Pinpoint the cell where the given text exists, returning its [X, Y] midpoint coordinate. 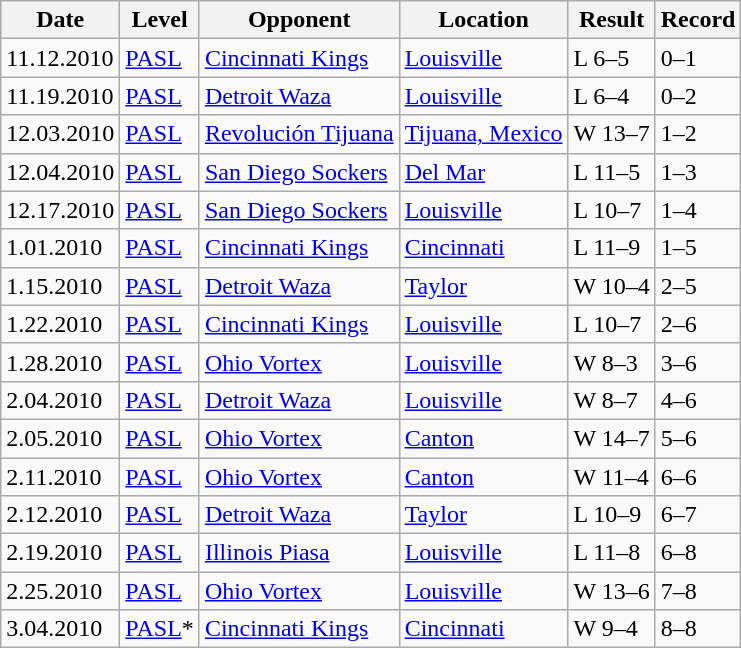
L 10–9 [612, 515]
3–6 [698, 362]
W 14–7 [612, 438]
12.03.2010 [60, 134]
3.04.2010 [60, 629]
W 9–4 [612, 629]
6–7 [698, 515]
1–3 [698, 172]
W 13–6 [612, 591]
7–8 [698, 591]
L 11–9 [612, 248]
Result [612, 20]
L 6–4 [612, 96]
Del Mar [484, 172]
1.15.2010 [60, 286]
Date [60, 20]
1.28.2010 [60, 362]
Tijuana, Mexico [484, 134]
0–2 [698, 96]
11.12.2010 [60, 58]
W 10–4 [612, 286]
6–6 [698, 477]
2.19.2010 [60, 553]
Illinois Piasa [299, 553]
2.25.2010 [60, 591]
2–5 [698, 286]
L 11–5 [612, 172]
6–8 [698, 553]
1.22.2010 [60, 324]
L 11–8 [612, 553]
W 8–3 [612, 362]
W 11–4 [612, 477]
1–2 [698, 134]
11.19.2010 [60, 96]
Location [484, 20]
2.05.2010 [60, 438]
Revolución Tijuana [299, 134]
2.04.2010 [60, 400]
Level [160, 20]
1.01.2010 [60, 248]
1–4 [698, 210]
1–5 [698, 248]
L 6–5 [612, 58]
W 8–7 [612, 400]
5–6 [698, 438]
Record [698, 20]
4–6 [698, 400]
8–8 [698, 629]
0–1 [698, 58]
2–6 [698, 324]
2.12.2010 [60, 515]
PASL* [160, 629]
W 13–7 [612, 134]
Opponent [299, 20]
12.04.2010 [60, 172]
2.11.2010 [60, 477]
12.17.2010 [60, 210]
